Locate the cell with the specified text and output its (X, Y) center coordinate. 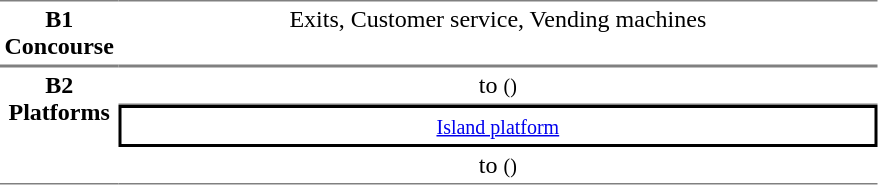
Exits, Customer service, Vending machines (498, 33)
B2Platforms (59, 125)
Island platform (498, 126)
B1Concourse (59, 33)
